Determine the [X, Y] coordinate at the center of the cell enclosing the given text.  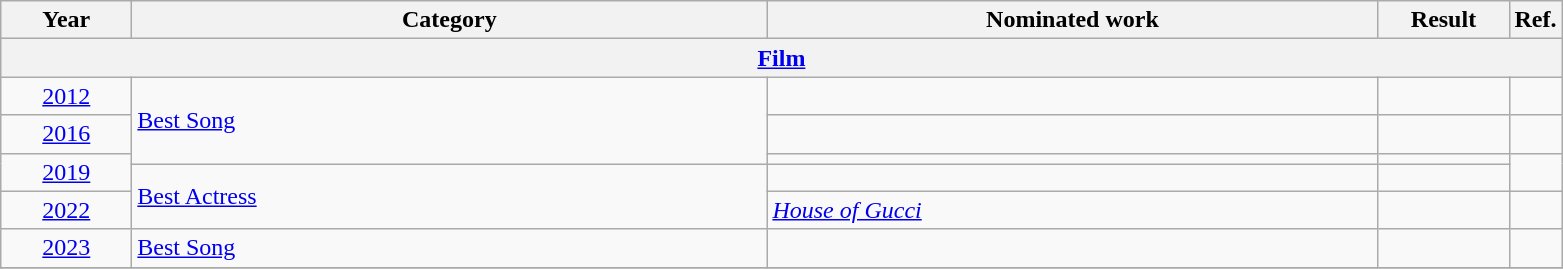
Film [782, 58]
House of Gucci [1072, 210]
2019 [66, 172]
Year [66, 20]
Nominated work [1072, 20]
Ref. [1536, 20]
Category [450, 20]
2016 [66, 134]
2023 [66, 248]
Result [1444, 20]
2012 [66, 96]
2022 [66, 210]
Best Actress [450, 196]
